For the text-containing cell, return its midpoint in (X, Y) coordinate format. 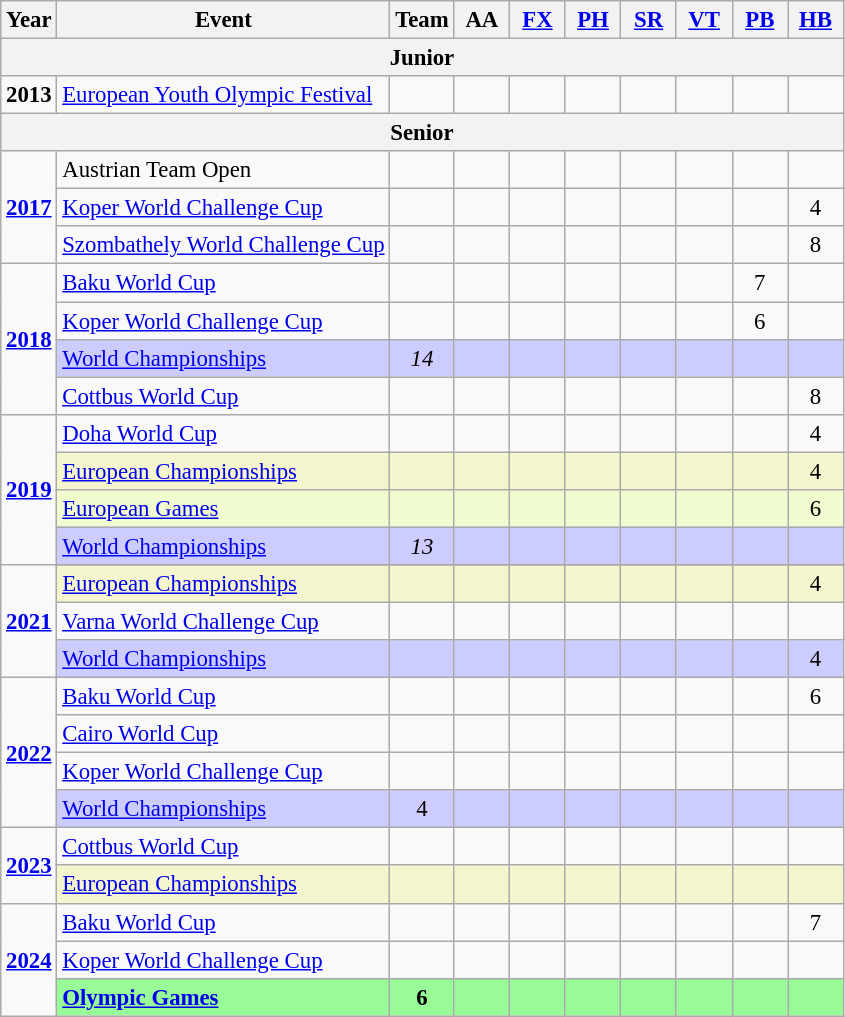
Team (422, 20)
Junior (422, 58)
PB (760, 20)
FX (538, 20)
Year (29, 20)
PH (593, 20)
2018 (29, 339)
14 (422, 358)
2017 (29, 208)
2019 (29, 489)
Austrian Team Open (224, 170)
SR (649, 20)
2022 (29, 753)
European Youth Olympic Festival (224, 95)
European Games (224, 509)
Cairo World Cup (224, 734)
VT (704, 20)
HB (816, 20)
2021 (29, 622)
13 (422, 546)
Olympic Games (224, 997)
2023 (29, 866)
Event (224, 20)
2024 (29, 960)
2013 (29, 95)
Senior (422, 133)
Szombathely World Challenge Cup (224, 245)
AA (482, 20)
Doha World Cup (224, 433)
Varna World Challenge Cup (224, 621)
